Determine the (x, y) coordinate at the center of the cell enclosing the given text.  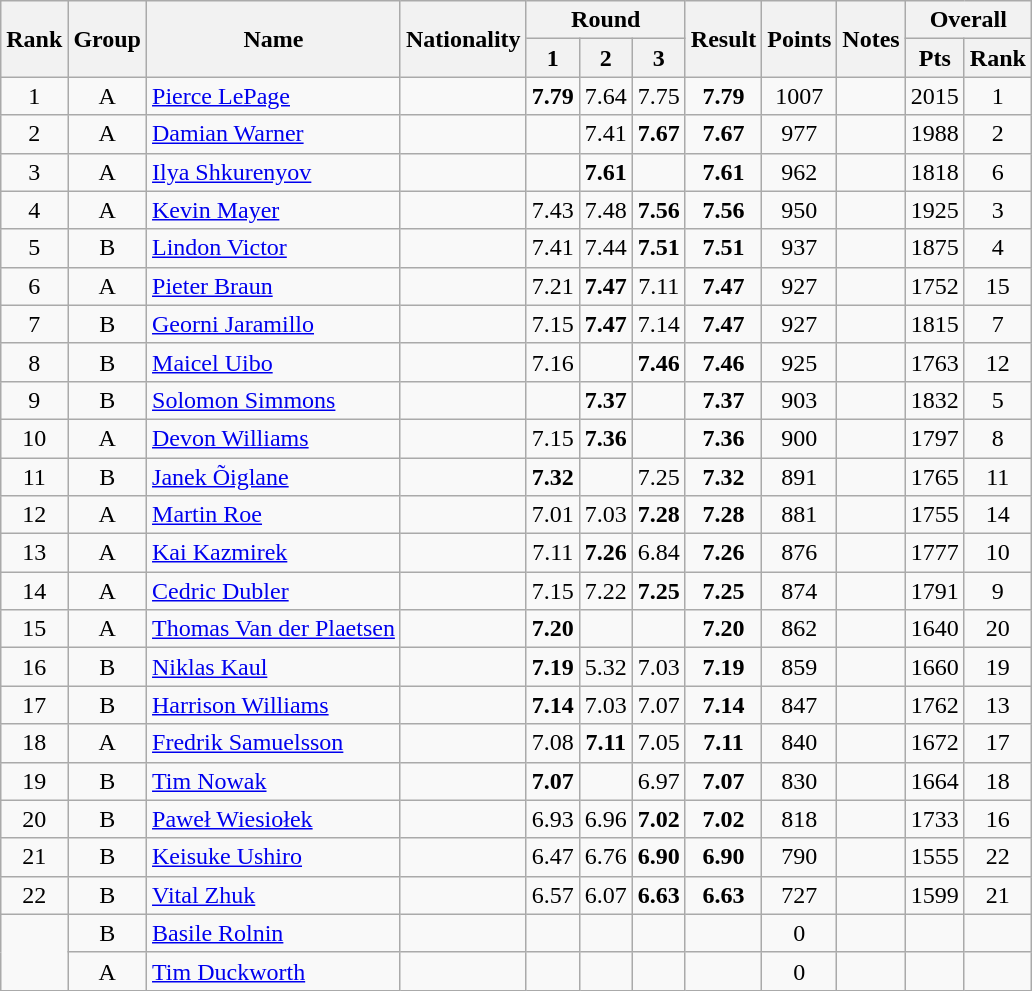
1664 (934, 781)
Harrison Williams (274, 705)
7.75 (658, 96)
6.57 (552, 895)
830 (800, 781)
7.05 (658, 743)
1640 (934, 629)
7.16 (552, 362)
6.97 (658, 781)
6.93 (552, 819)
Ilya Shkurenyov (274, 172)
7.22 (606, 591)
847 (800, 705)
Overall (968, 20)
1752 (934, 286)
Janek Õiglane (274, 477)
1765 (934, 477)
Thomas Van der Plaetsen (274, 629)
Damian Warner (274, 134)
1733 (934, 819)
862 (800, 629)
Paweł Wiesiołek (274, 819)
6.47 (552, 857)
840 (800, 743)
Pts (934, 58)
937 (800, 248)
Kevin Mayer (274, 210)
1875 (934, 248)
Georni Jaramillo (274, 324)
1815 (934, 324)
7.21 (552, 286)
Lindon Victor (274, 248)
Solomon Simmons (274, 400)
962 (800, 172)
1007 (800, 96)
Notes (871, 39)
Martin Roe (274, 515)
900 (800, 438)
7.01 (552, 515)
Nationality (463, 39)
6.76 (606, 857)
876 (800, 553)
Pierce LePage (274, 96)
1555 (934, 857)
1672 (934, 743)
5.32 (606, 667)
Fredrik Samuelsson (274, 743)
977 (800, 134)
7.43 (552, 210)
1763 (934, 362)
Pieter Braun (274, 286)
6.07 (606, 895)
Keisuke Ushiro (274, 857)
1818 (934, 172)
891 (800, 477)
950 (800, 210)
1797 (934, 438)
Round (606, 20)
7.48 (606, 210)
Tim Duckworth (274, 971)
Niklas Kaul (274, 667)
1599 (934, 895)
818 (800, 819)
925 (800, 362)
Kai Kazmirek (274, 553)
7.08 (552, 743)
790 (800, 857)
Basile Rolnin (274, 933)
Group (108, 39)
7.44 (606, 248)
Vital Zhuk (274, 895)
903 (800, 400)
1777 (934, 553)
Cedric Dubler (274, 591)
1791 (934, 591)
859 (800, 667)
2015 (934, 96)
Result (723, 39)
1660 (934, 667)
874 (800, 591)
Maicel Uibo (274, 362)
6.96 (606, 819)
727 (800, 895)
7.64 (606, 96)
Name (274, 39)
Points (800, 39)
Tim Nowak (274, 781)
Devon Williams (274, 438)
6.84 (658, 553)
881 (800, 515)
1925 (934, 210)
1832 (934, 400)
1755 (934, 515)
1988 (934, 134)
1762 (934, 705)
